Capture the cell that displays the provided text and extract its [X, Y] central coordinate. 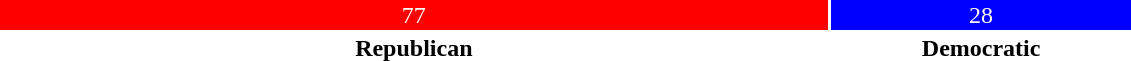
77 [414, 15]
